From the cell containing the given text, extract its center point as (X, Y) coordinate. 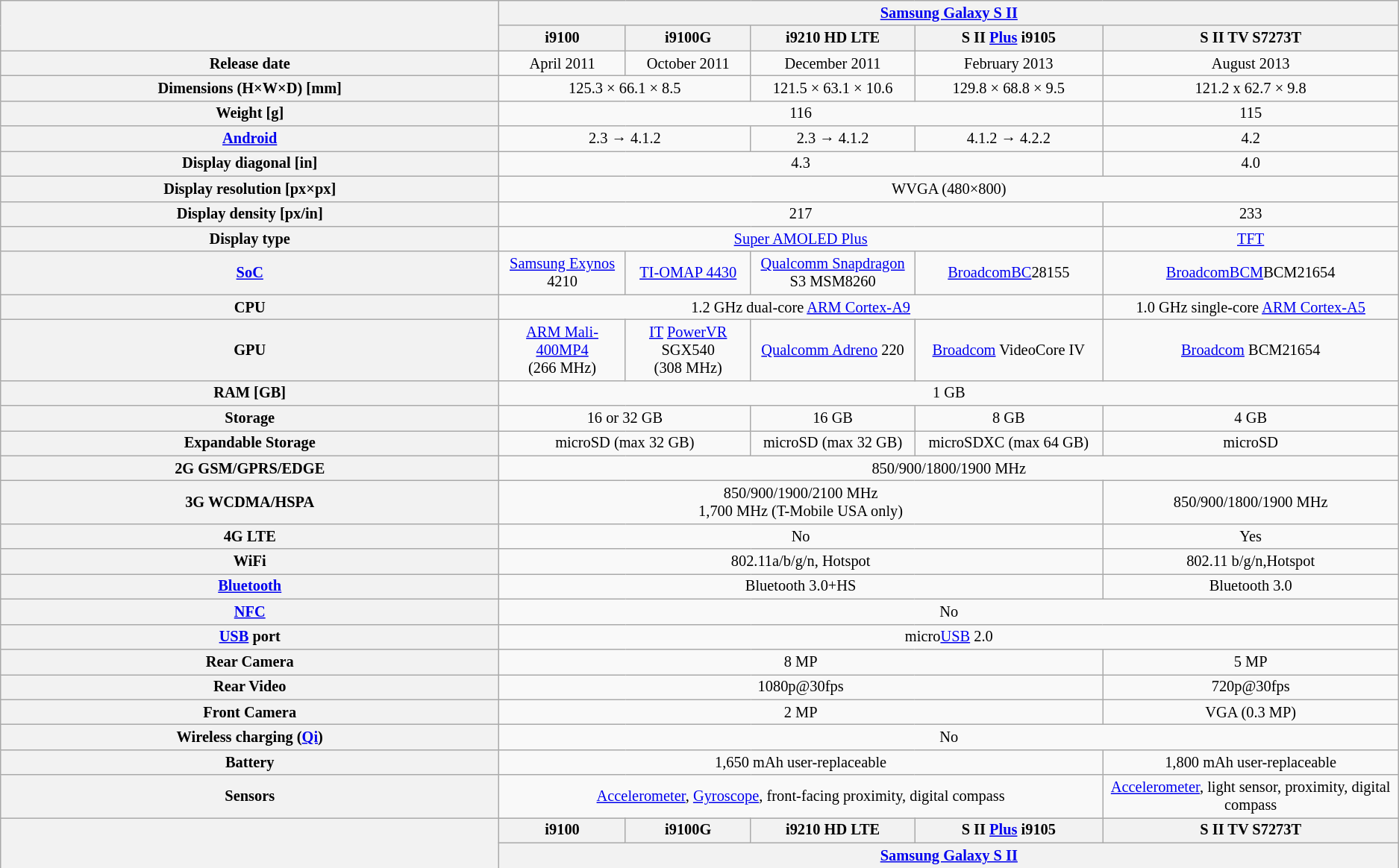
5 MP (1251, 661)
October 2011 (688, 63)
Sensors (250, 796)
8 GB (1009, 418)
Accelerometer, light sensor, proximity, digital compass (1251, 796)
802.11 b/g/n,Hotspot (1251, 562)
IT PowerVR SGX540 (308 MHz) (688, 350)
8 MP (801, 661)
Battery (250, 762)
August 2013 (1251, 63)
Accelerometer, Gyroscope, front-facing proximity, digital compass (801, 796)
2G GSM/GPRS/EDGE (250, 468)
116 (801, 113)
NFC (250, 611)
USB port (250, 637)
February 2013 (1009, 63)
125.3 × 66.1 × 8.5 (625, 88)
Android (250, 139)
850/900/1900/2100 MHz1,700 MHz (T-Mobile USA only) (801, 502)
Expandable Storage (250, 443)
CPU (250, 307)
4.2 (1251, 139)
2 MP (801, 712)
115 (1251, 113)
Weight [g] (250, 113)
Super AMOLED Plus (801, 239)
TFT (1251, 239)
microSDXC (max 64 GB) (1009, 443)
WiFi (250, 562)
16 or 32 GB (625, 418)
4G LTE (250, 536)
Release date (250, 63)
TI-OMAP 4430 (688, 273)
4.3 (801, 163)
16 GB (833, 418)
Rear Video (250, 687)
Samsung Exynos 4210 (563, 273)
Dimensions (H×W×D) [mm] (250, 88)
3G WCDMA/HSPA (250, 502)
Bluetooth 3.0 (1251, 586)
VGA (0.3 MP) (1251, 712)
Broadcom BCM21654 (1251, 350)
720p@30fps (1251, 687)
1.0 GHz single-core ARM Cortex-A5 (1251, 307)
Yes (1251, 536)
Qualcomm Snapdragon S3 MSM8260 (833, 273)
SoC (250, 273)
1080p@30fps (801, 687)
121.2 x 62.7 × 9.8 (1251, 88)
Front Camera (250, 712)
1,650 mAh user-replaceable (801, 762)
Display diagonal [in] (250, 163)
Display density [px/in] (250, 214)
Display type (250, 239)
Storage (250, 418)
802.11a/b/g/n, Hotspot (801, 562)
1 GB (949, 393)
Bluetooth 3.0+HS (801, 586)
1.2 GHz dual-core ARM Cortex-A9 (801, 307)
1,800 mAh user-replaceable (1251, 762)
microUSB 2.0 (949, 637)
121.5 × 63.1 × 10.6 (833, 88)
BroadcomBCMBCM21654 (1251, 273)
WVGA (480×800) (949, 189)
217 (801, 214)
Rear Camera (250, 661)
Wireless charging (Qi) (250, 737)
Display resolution [px×px] (250, 189)
BroadcomBC28155 (1009, 273)
129.8 × 68.8 × 9.5 (1009, 88)
4.1.2 → 4.2.2 (1009, 139)
April 2011 (563, 63)
Bluetooth (250, 586)
ARM Mali-400MP4 (266 MHz) (563, 350)
4 GB (1251, 418)
GPU (250, 350)
Broadcom VideoCore IV (1009, 350)
Qualcomm Adreno 220 (833, 350)
microSD (1251, 443)
December 2011 (833, 63)
RAM [GB] (250, 393)
4.0 (1251, 163)
233 (1251, 214)
